Capture the cell that displays the provided text and extract its [X, Y] central coordinate. 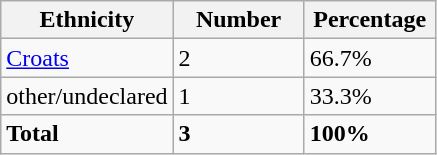
3 [238, 134]
66.7% [370, 58]
33.3% [370, 96]
Total [87, 134]
Number [238, 20]
other/undeclared [87, 96]
Croats [87, 58]
Ethnicity [87, 20]
100% [370, 134]
2 [238, 58]
Percentage [370, 20]
1 [238, 96]
